Return (x, y) of the center of cell containing provided text 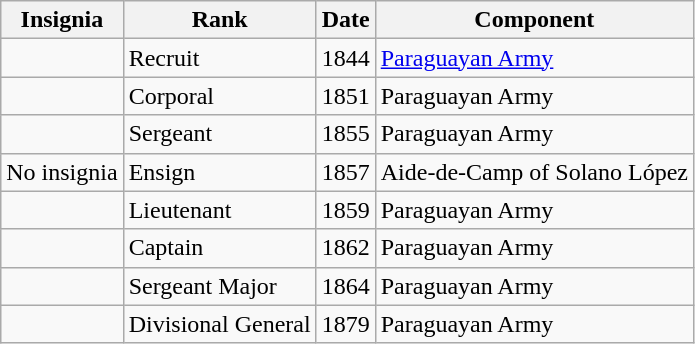
Recruit (220, 58)
Insignia (62, 20)
Rank (220, 20)
Component (534, 20)
Captain (220, 248)
Corporal (220, 96)
No insignia (62, 172)
Sergeant (220, 134)
1859 (346, 210)
Sergeant Major (220, 286)
Ensign (220, 172)
Aide-de-Camp of Solano López (534, 172)
1864 (346, 286)
1851 (346, 96)
1862 (346, 248)
1844 (346, 58)
Date (346, 20)
Divisional General (220, 324)
1857 (346, 172)
1879 (346, 324)
Lieutenant (220, 210)
1855 (346, 134)
